For the text-containing cell, return its midpoint in (x, y) coordinate format. 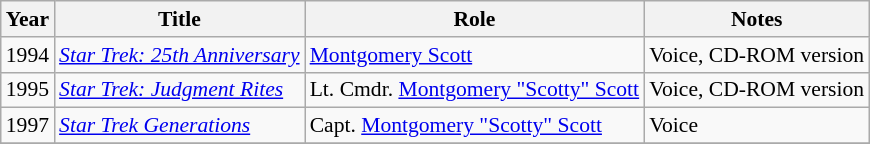
Lt. Cmdr. Montgomery "Scotty" Scott (475, 90)
Role (475, 19)
1994 (28, 55)
1997 (28, 126)
Year (28, 19)
Star Trek: 25th Anniversary (180, 55)
Capt. Montgomery "Scotty" Scott (475, 126)
Voice (756, 126)
Star Trek Generations (180, 126)
Montgomery Scott (475, 55)
1995 (28, 90)
Notes (756, 19)
Star Trek: Judgment Rites (180, 90)
Title (180, 19)
